Provide the (x, y) coordinate of the cell's center where the given text is located.  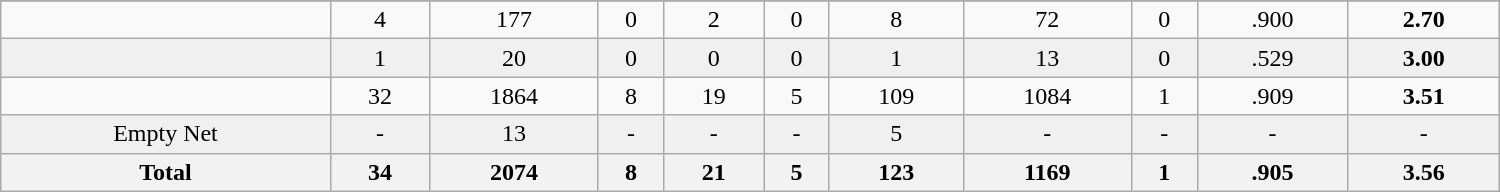
3.00 (1424, 58)
72 (1047, 20)
1084 (1047, 96)
3.51 (1424, 96)
3.56 (1424, 172)
4 (380, 20)
19 (714, 96)
1169 (1047, 172)
.529 (1272, 58)
.909 (1272, 96)
21 (714, 172)
2074 (514, 172)
20 (514, 58)
.900 (1272, 20)
32 (380, 96)
2.70 (1424, 20)
Empty Net (166, 134)
1864 (514, 96)
123 (896, 172)
2 (714, 20)
.905 (1272, 172)
34 (380, 172)
177 (514, 20)
109 (896, 96)
Total (166, 172)
